For the text-containing cell, return its midpoint in (x, y) coordinate format. 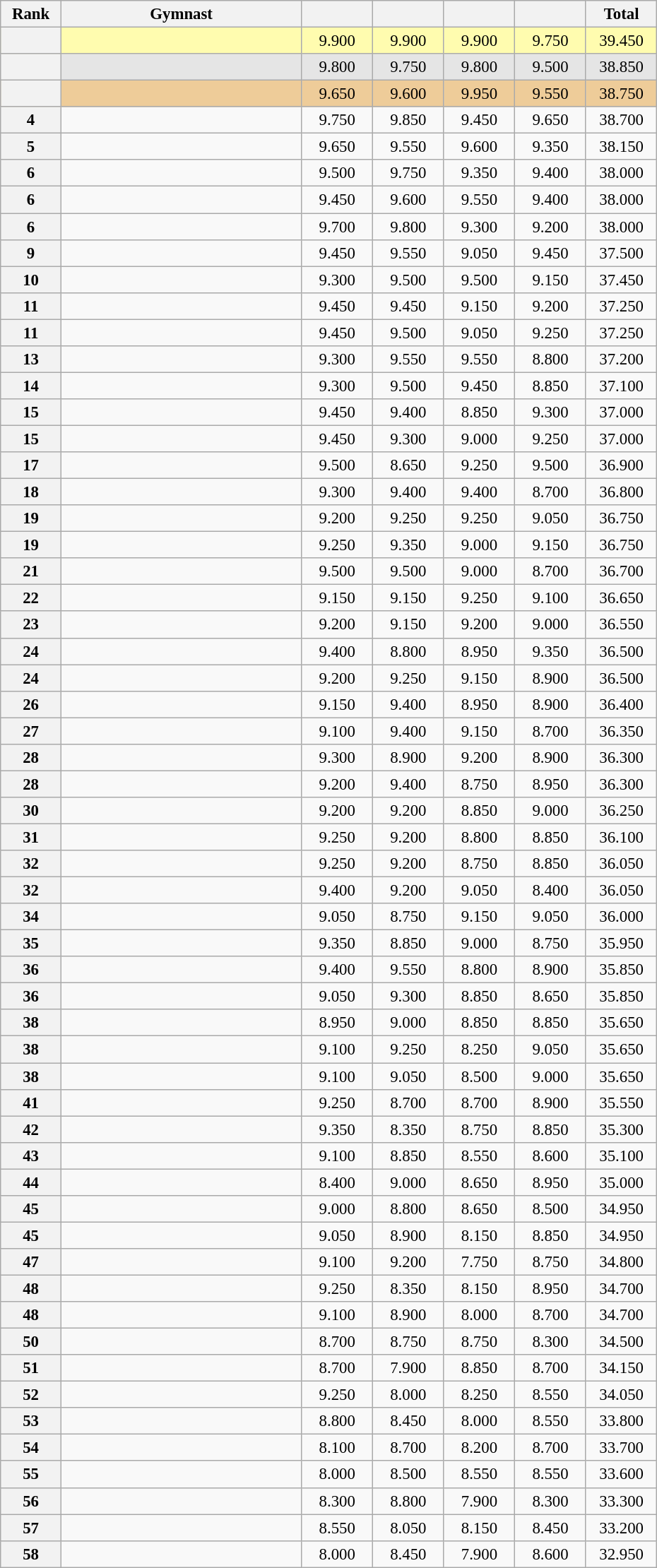
47 (31, 1262)
36.000 (622, 917)
35 (31, 944)
26 (31, 704)
35.100 (622, 1156)
36.350 (622, 731)
37.200 (622, 360)
36.100 (622, 837)
56 (31, 1501)
37.450 (622, 280)
8.200 (479, 1448)
36.700 (622, 571)
41 (31, 1103)
33.200 (622, 1528)
Rank (31, 14)
36.400 (622, 704)
9.850 (408, 120)
36.800 (622, 492)
33.600 (622, 1475)
8.050 (408, 1528)
34 (31, 917)
9 (31, 253)
34.800 (622, 1262)
36.250 (622, 811)
36.650 (622, 598)
38.850 (622, 67)
34.050 (622, 1395)
38.700 (622, 120)
37.100 (622, 386)
10 (31, 280)
33.800 (622, 1421)
50 (31, 1342)
4 (31, 120)
32.950 (622, 1554)
55 (31, 1475)
57 (31, 1528)
13 (31, 360)
33.300 (622, 1501)
53 (31, 1421)
34.500 (622, 1342)
35.950 (622, 944)
58 (31, 1554)
21 (31, 571)
33.700 (622, 1448)
35.000 (622, 1182)
9.700 (338, 227)
38.750 (622, 94)
42 (31, 1129)
35.550 (622, 1103)
36.900 (622, 465)
43 (31, 1156)
38.150 (622, 147)
36.550 (622, 625)
37.500 (622, 253)
23 (31, 625)
8.100 (338, 1448)
7.750 (479, 1262)
30 (31, 811)
35.300 (622, 1129)
17 (31, 465)
22 (31, 598)
44 (31, 1182)
52 (31, 1395)
5 (31, 147)
14 (31, 386)
54 (31, 1448)
9.950 (479, 94)
Total (622, 14)
31 (31, 837)
34.150 (622, 1368)
Gymnast (181, 14)
27 (31, 731)
39.450 (622, 41)
51 (31, 1368)
18 (31, 492)
